Find where the given text appears and provide that cell's center as [X, Y] coordinate. 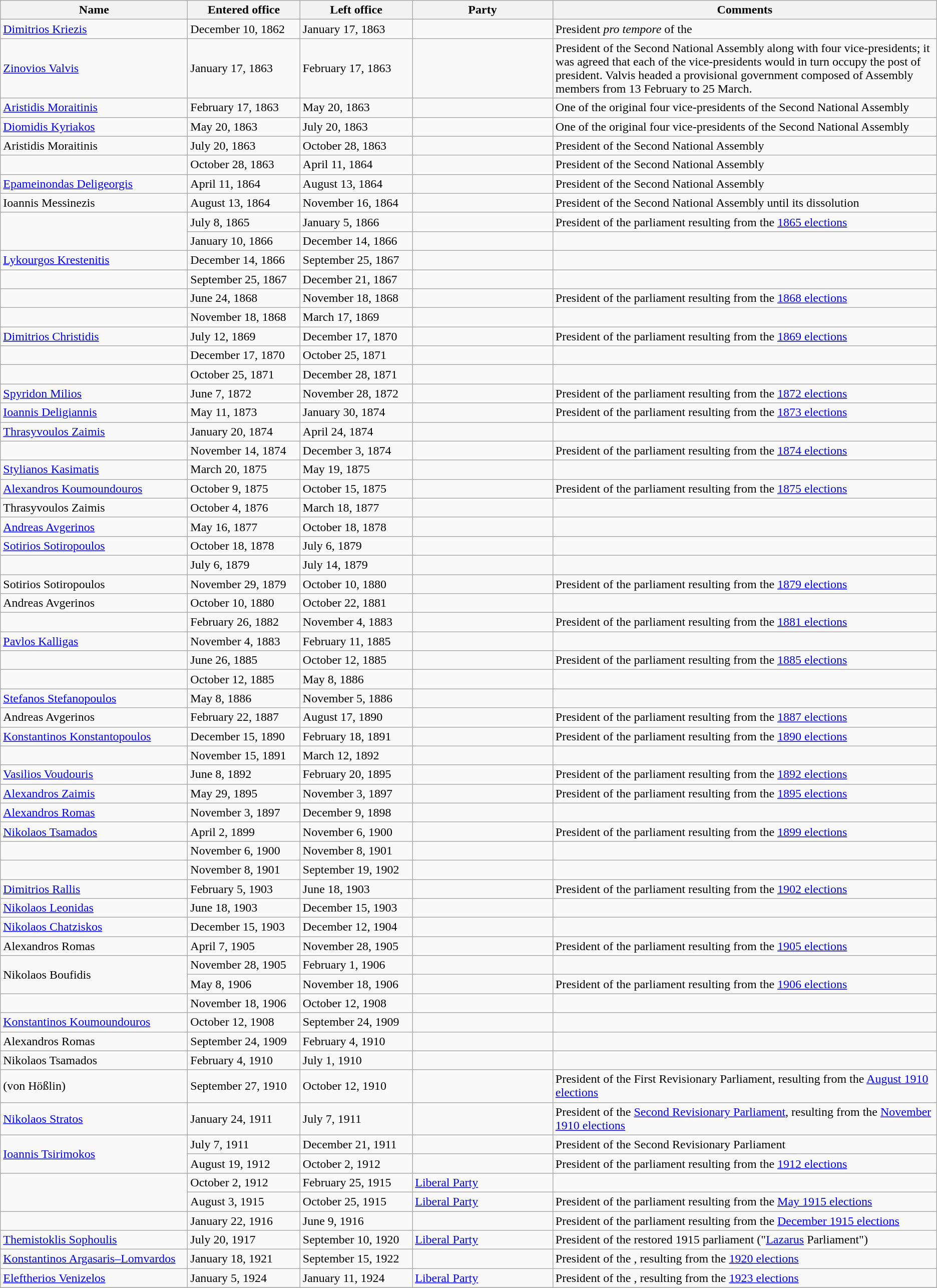
February 5, 1903 [244, 889]
January 5, 1866 [356, 222]
Entered office [244, 10]
May 19, 1875 [356, 470]
Name [94, 10]
Themistoklis Sophoulis [94, 1240]
President of the parliament resulting from the 1899 elections [745, 831]
January 22, 1916 [244, 1221]
Konstantinos Argasaris–Lomvardos [94, 1259]
President of the Second Revisionary Parliament, resulting from the November 1910 elections [745, 1118]
President of the parliament resulting from the 1890 elections [745, 736]
President of the parliament resulting from the 1902 elections [745, 889]
January 18, 1921 [244, 1259]
Nikolaos Leonidas [94, 908]
November 28, 1872 [356, 393]
Alexandros Zaimis [94, 793]
May 11, 1873 [244, 412]
Party [483, 10]
President pro tempore of the [745, 29]
September 27, 1910 [244, 1086]
Vasilios Voudouris [94, 774]
President of the , resulting from the 1920 elections [745, 1259]
President of the parliament resulting from the 1912 elections [745, 1163]
February 1, 1906 [356, 965]
December 15, 1890 [244, 736]
December 3, 1874 [356, 451]
Zinovios Valvis [94, 68]
January 24, 1911 [244, 1118]
October 4, 1876 [244, 508]
March 17, 1869 [356, 317]
July 12, 1869 [244, 336]
Comments [745, 10]
President of the parliament resulting from the 1906 elections [745, 984]
August 19, 1912 [244, 1163]
November 16, 1864 [356, 203]
October 25, 1915 [356, 1201]
President of the parliament resulting from the December 1915 elections [745, 1221]
October 22, 1881 [356, 603]
President of the parliament resulting from the 1881 elections [745, 622]
Alexandros Koumoundouros [94, 489]
July 8, 1865 [244, 222]
Stefanos Stefanopoulos [94, 698]
Spyridon Milios [94, 393]
President of the parliament resulting from the 1875 elections [745, 489]
December 9, 1898 [356, 812]
President of the parliament resulting from the 1865 elections [745, 222]
President of the parliament resulting from the 1905 elections [745, 946]
March 12, 1892 [356, 755]
June 26, 1885 [244, 660]
President of the parliament resulting from the May 1915 elections [745, 1201]
President of the parliament resulting from the 1869 elections [745, 336]
Pavlos Kalligas [94, 641]
Ioannis Tsirimokos [94, 1154]
Konstantinos Konstantopoulos [94, 736]
Epameinondas Deligeorgis [94, 184]
Dimitrios Christidis [94, 336]
November 14, 1874 [244, 451]
December 21, 1911 [356, 1144]
February 18, 1891 [356, 736]
October 15, 1875 [356, 489]
Diomidis Kyriakos [94, 127]
June 8, 1892 [244, 774]
April 24, 1874 [356, 432]
President of the parliament resulting from the 1868 elections [745, 298]
Konstantinos Koumoundouros [94, 1022]
President of the , resulting from the 1923 elections [745, 1278]
Nikolaos Chatziskos [94, 927]
Dimitrios Rallis [94, 889]
August 17, 1890 [356, 717]
President of the Second National Assembly until its dissolution [745, 203]
January 5, 1924 [244, 1278]
Eleftherios Venizelos [94, 1278]
President of the First Revisionary Parliament, resulting from the August 1910 elections [745, 1086]
Dimitrios Kriezis [94, 29]
February 25, 1915 [356, 1182]
June 24, 1868 [244, 298]
February 22, 1887 [244, 717]
President of the restored 1915 parliament ("Lazarus Parliament") [745, 1240]
President of the parliament resulting from the 1879 elections [745, 584]
September 19, 1902 [356, 870]
June 9, 1916 [356, 1221]
President of the Second Revisionary Parliament [745, 1144]
December 10, 1862 [244, 29]
December 21, 1867 [356, 279]
November 15, 1891 [244, 755]
December 28, 1871 [356, 374]
January 30, 1874 [356, 412]
July 14, 1879 [356, 565]
March 20, 1875 [244, 470]
January 11, 1924 [356, 1278]
May 16, 1877 [244, 527]
December 12, 1904 [356, 927]
President of the parliament resulting from the 1892 elections [745, 774]
May 29, 1895 [244, 793]
August 3, 1915 [244, 1201]
November 29, 1879 [244, 584]
President of the parliament resulting from the 1873 elections [745, 412]
June 7, 1872 [244, 393]
President of the parliament resulting from the 1872 elections [745, 393]
October 9, 1875 [244, 489]
Lykourgos Krestenitis [94, 260]
April 7, 1905 [244, 946]
President of the parliament resulting from the 1885 elections [745, 660]
March 18, 1877 [356, 508]
April 2, 1899 [244, 831]
January 20, 1874 [244, 432]
President of the parliament resulting from the 1895 elections [745, 793]
Nikolaos Boufidis [94, 975]
September 15, 1922 [356, 1259]
February 26, 1882 [244, 622]
President of the parliament resulting from the 1874 elections [745, 451]
July 20, 1917 [244, 1240]
President of the parliament resulting from the 1887 elections [745, 717]
Ioannis Deligiannis [94, 412]
November 5, 1886 [356, 698]
October 12, 1910 [356, 1086]
(von Hößlin) [94, 1086]
July 1, 1910 [356, 1060]
Ioannis Messinezis [94, 203]
Nikolaos Stratos [94, 1118]
January 10, 1866 [244, 241]
Left office [356, 10]
September 10, 1920 [356, 1240]
February 11, 1885 [356, 641]
May 8, 1906 [244, 984]
Stylianos Kasimatis [94, 470]
February 20, 1895 [356, 774]
